Extract the (X, Y) coordinate from the center of the cell holding the provided text.  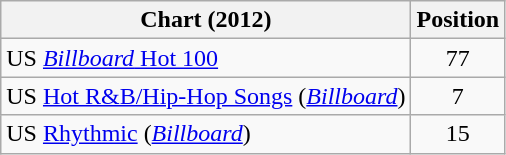
15 (458, 134)
US Billboard Hot 100 (206, 58)
Position (458, 20)
7 (458, 96)
Chart (2012) (206, 20)
77 (458, 58)
US Hot R&B/Hip-Hop Songs (Billboard) (206, 96)
US Rhythmic (Billboard) (206, 134)
